For the text-containing cell, return its midpoint in (x, y) coordinate format. 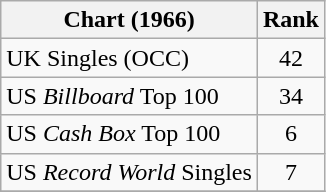
UK Singles (OCC) (130, 58)
7 (290, 172)
42 (290, 58)
Chart (1966) (130, 20)
6 (290, 134)
Rank (290, 20)
US Billboard Top 100 (130, 96)
US Record World Singles (130, 172)
34 (290, 96)
US Cash Box Top 100 (130, 134)
